Capture the cell that displays the provided text and extract its [x, y] central coordinate. 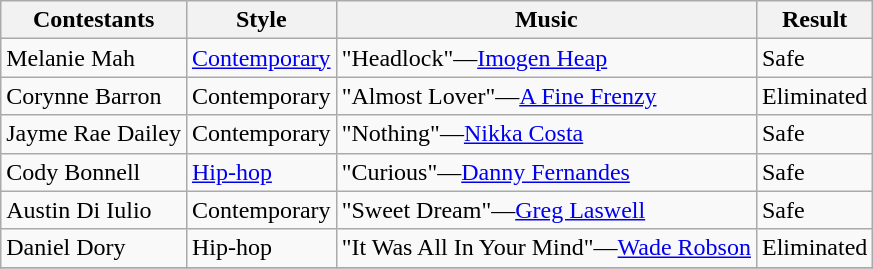
Daniel Dory [94, 248]
Austin Di Iulio [94, 210]
Style [261, 20]
Melanie Mah [94, 58]
"It Was All In Your Mind"—Wade Robson [546, 248]
"Curious"—Danny Fernandes [546, 172]
Result [814, 20]
"Headlock"—Imogen Heap [546, 58]
Contestants [94, 20]
"Almost Lover"—A Fine Frenzy [546, 96]
"Nothing"—Nikka Costa [546, 134]
Corynne Barron [94, 96]
Music [546, 20]
Jayme Rae Dailey [94, 134]
"Sweet Dream"—Greg Laswell [546, 210]
Cody Bonnell [94, 172]
